Return the (x, y) coordinate for the center point of the cell that contains the specified text.  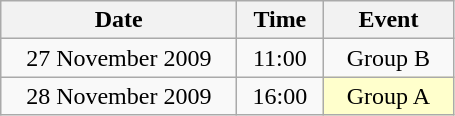
11:00 (280, 58)
16:00 (280, 96)
Event (388, 20)
27 November 2009 (119, 58)
Group B (388, 58)
Time (280, 20)
Date (119, 20)
28 November 2009 (119, 96)
Group A (388, 96)
